Scan for the cell matching the given text and deliver its [X, Y] coordinate at center. 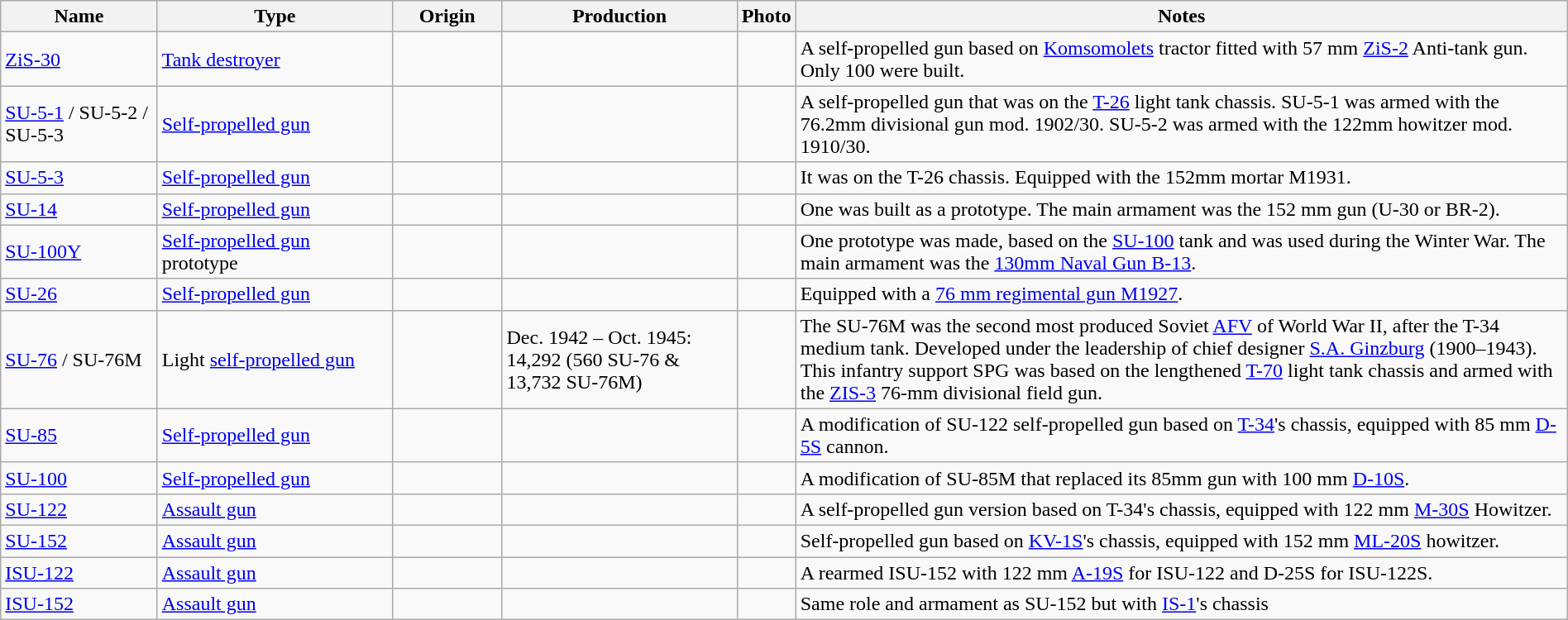
A modification of SU-122 self-propelled gun based on T-34's chassis, equipped with 85 mm D-5S cannon. [1181, 435]
Self-propelled gun prototype [275, 251]
Photo [766, 17]
Self-propelled gun based on KV-1S's chassis, equipped with 152 mm ML-20S howitzer. [1181, 541]
ISU-122 [79, 573]
Type [275, 17]
One prototype was made, based on the SU-100 tank and was used during the Winter War. The main armament was the 130mm Naval Gun B-13. [1181, 251]
SU-85 [79, 435]
A self-propelled gun version based on T-34's chassis, equipped with 122 mm M-30S Howitzer. [1181, 509]
ZiS-30 [79, 60]
Name [79, 17]
SU-152 [79, 541]
Light self-propelled gun [275, 359]
A self-propelled gun based on Komsomolets tractor fitted with 57 mm ZiS-2 Anti-tank gun. Only 100 were built. [1181, 60]
ISU-152 [79, 604]
SU-5-3 [79, 178]
Notes [1181, 17]
It was on the T-26 chassis. Equipped with the 152mm mortar M1931. [1181, 178]
SU-5-1 / SU-5-2 / SU-5-3 [79, 124]
Same role and armament as SU-152 but with IS-1's chassis [1181, 604]
A modification of SU-85M that replaced its 85mm gun with 100 mm D-10S. [1181, 478]
Tank destroyer [275, 60]
Equipped with a 76 mm regimental gun M1927. [1181, 294]
Origin [447, 17]
SU-100Y [79, 251]
SU-100 [79, 478]
SU-76 / SU-76M [79, 359]
SU-14 [79, 209]
Production [619, 17]
One was built as a prototype. The main armament was the 152 mm gun (U-30 or BR-2). [1181, 209]
SU-122 [79, 509]
Dec. 1942 – Oct. 1945: 14,292 (560 SU-76 & 13,732 SU-76M) [619, 359]
A rearmed ISU-152 with 122 mm A-19S for ISU-122 and D-25S for ISU-122S. [1181, 573]
SU-26 [79, 294]
